Determine the (x, y) coordinate at the center of the cell enclosing the given text.  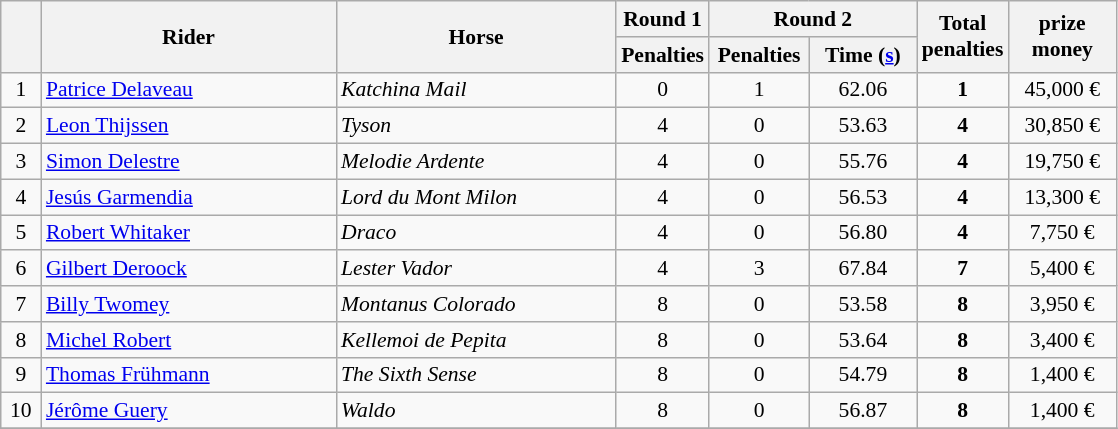
10 (21, 411)
5,400 € (1062, 269)
13,300 € (1062, 197)
Robert Whitaker (188, 233)
30,850 € (1062, 126)
53.63 (863, 126)
Melodie Ardente (476, 162)
Michel Robert (188, 340)
Katchina Mail (476, 90)
Billy Twomey (188, 304)
7,750 € (1062, 233)
Montanus Colorado (476, 304)
Gilbert Deroock (188, 269)
Jesús Garmendia (188, 197)
2 (21, 126)
Round 2 (813, 19)
Kellemoi de Pepita (476, 340)
Waldo (476, 411)
Lester Vador (476, 269)
Jérôme Guery (188, 411)
Patrice Delaveau (188, 90)
Time (s) (863, 55)
54.79 (863, 375)
6 (21, 269)
prizemoney (1062, 36)
Thomas Frühmann (188, 375)
53.58 (863, 304)
Draco (476, 233)
The Sixth Sense (476, 375)
Rider (188, 36)
5 (21, 233)
19,750 € (1062, 162)
3,400 € (1062, 340)
62.06 (863, 90)
9 (21, 375)
56.80 (863, 233)
Round 1 (662, 19)
Lord du Mont Milon (476, 197)
3,950 € (1062, 304)
55.76 (863, 162)
53.64 (863, 340)
56.87 (863, 411)
67.84 (863, 269)
Horse (476, 36)
45,000 € (1062, 90)
56.53 (863, 197)
Leon Thijssen (188, 126)
Simon Delestre (188, 162)
Tyson (476, 126)
Totalpenalties (963, 36)
